For the text-containing cell, return its midpoint in (x, y) coordinate format. 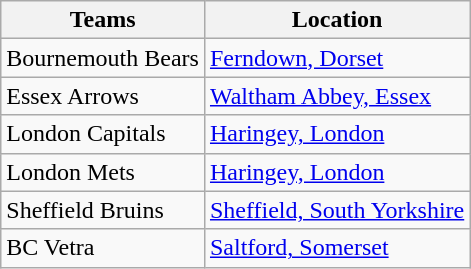
Location (336, 20)
Waltham Abbey, Essex (336, 96)
Ferndown, Dorset (336, 58)
Teams (103, 20)
London Capitals (103, 134)
Saltford, Somerset (336, 248)
Essex Arrows (103, 96)
Sheffield Bruins (103, 210)
BC Vetra (103, 248)
Sheffield, South Yorkshire (336, 210)
Bournemouth Bears (103, 58)
London Mets (103, 172)
